Find where the given text appears and provide that cell's center as [x, y] coordinate. 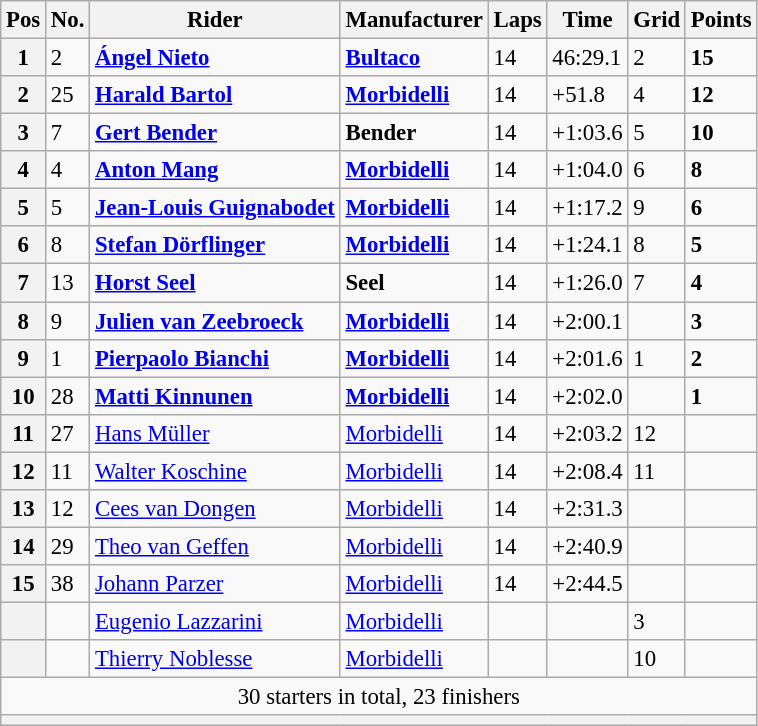
27 [68, 433]
+2:31.3 [588, 509]
+2:44.5 [588, 584]
Points [720, 20]
+1:26.0 [588, 283]
+1:04.0 [588, 170]
28 [68, 396]
30 starters in total, 23 finishers [379, 697]
Harald Bartol [215, 95]
+2:03.2 [588, 433]
+2:00.1 [588, 321]
38 [68, 584]
Anton Mang [215, 170]
Bender [414, 133]
No. [68, 20]
Laps [518, 20]
+2:40.9 [588, 546]
Horst Seel [215, 283]
Cees van Dongen [215, 509]
Thierry Noblesse [215, 659]
25 [68, 95]
Eugenio Lazzarini [215, 621]
Seel [414, 283]
Pos [24, 20]
Time [588, 20]
Matti Kinnunen [215, 396]
+2:01.6 [588, 358]
Walter Koschine [215, 471]
Jean-Louis Guignabodet [215, 208]
Bultaco [414, 58]
Rider [215, 20]
Pierpaolo Bianchi [215, 358]
Manufacturer [414, 20]
Julien van Zeebroeck [215, 321]
+2:08.4 [588, 471]
+2:02.0 [588, 396]
+1:17.2 [588, 208]
+1:03.6 [588, 133]
Grid [656, 20]
Stefan Dörflinger [215, 245]
Johann Parzer [215, 584]
Ángel Nieto [215, 58]
46:29.1 [588, 58]
29 [68, 546]
+51.8 [588, 95]
Hans Müller [215, 433]
Gert Bender [215, 133]
+1:24.1 [588, 245]
Theo van Geffen [215, 546]
